Search for the cell housing the specified text and yield its [x, y] center coordinate. 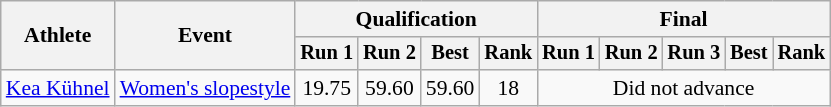
Kea Kühnel [58, 88]
Did not advance [684, 88]
18 [508, 88]
Athlete [58, 36]
Run 3 [694, 54]
19.75 [326, 88]
Women's slopestyle [206, 88]
Event [206, 36]
Final [684, 19]
Qualification [416, 19]
